Locate the cell with the specified text and output its (X, Y) center coordinate. 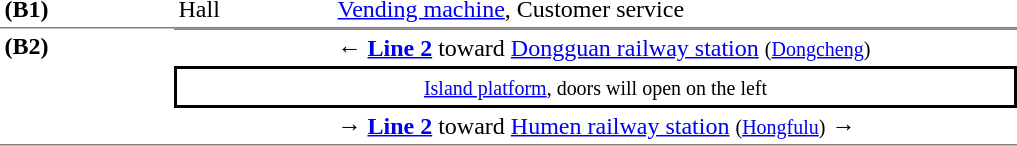
Island platform, doors will open on the left (596, 87)
→ Line 2 toward Humen railway station (Hongfulu) → (675, 127)
(B2) (87, 86)
← Line 2 toward Dongguan railway station (Dongcheng) (675, 47)
